Extract the (x, y) coordinate from the center of the cell holding the provided text.  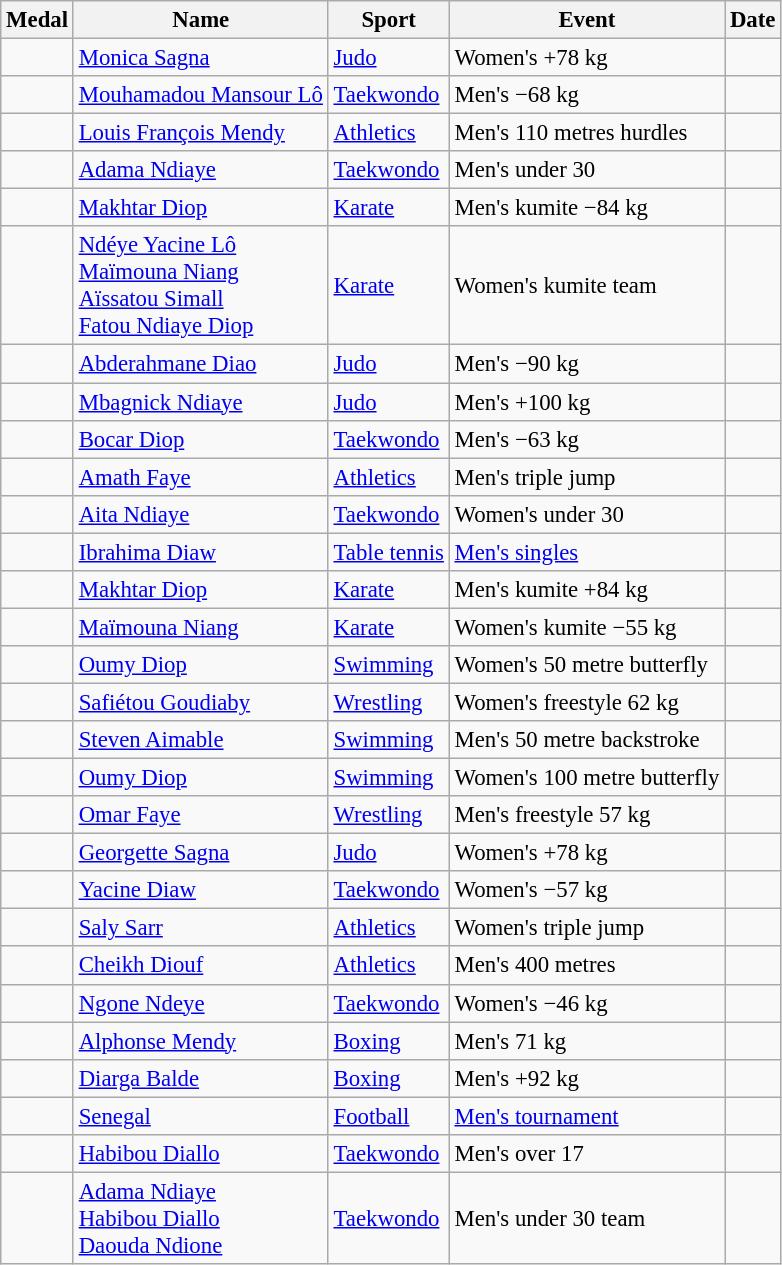
Mouhamadou Mansour Lô (200, 95)
Men's +100 kg (586, 402)
Women's kumite team (586, 286)
Bocar Diop (200, 439)
Men's singles (586, 552)
Men's over 17 (586, 1154)
Abderahmane Diao (200, 364)
Diarga Balde (200, 1078)
Men's +92 kg (586, 1078)
Adama NdiayeHabibou DialloDaouda Ndione (200, 1218)
Men's freestyle 57 kg (586, 815)
Table tennis (388, 552)
Steven Aimable (200, 740)
Men's 400 metres (586, 966)
Men's under 30 (586, 170)
Women's freestyle 62 kg (586, 702)
Medal (38, 20)
Maïmouna Niang (200, 627)
Men's 110 metres hurdles (586, 133)
Men's 71 kg (586, 1041)
Monica Sagna (200, 58)
Ndéye Yacine LôMaïmouna NiangAïssatou SimallFatou Ndiaye Diop (200, 286)
Men's kumite +84 kg (586, 590)
Women's −46 kg (586, 1003)
Omar Faye (200, 815)
Yacine Diaw (200, 890)
Senegal (200, 1116)
Men's −90 kg (586, 364)
Men's 50 metre backstroke (586, 740)
Men's tournament (586, 1116)
Alphonse Mendy (200, 1041)
Mbagnick Ndiaye (200, 402)
Saly Sarr (200, 928)
Aita Ndiaye (200, 514)
Men's triple jump (586, 477)
Men's under 30 team (586, 1218)
Women's kumite −55 kg (586, 627)
Women's under 30 (586, 514)
Men's kumite −84 kg (586, 208)
Women's triple jump (586, 928)
Name (200, 20)
Louis François Mendy (200, 133)
Event (586, 20)
Date (753, 20)
Habibou Diallo (200, 1154)
Adama Ndiaye (200, 170)
Amath Faye (200, 477)
Cheikh Diouf (200, 966)
Women's 100 metre butterfly (586, 778)
Men's −63 kg (586, 439)
Ibrahima Diaw (200, 552)
Women's 50 metre butterfly (586, 665)
Georgette Sagna (200, 853)
Men's −68 kg (586, 95)
Football (388, 1116)
Safiétou Goudiaby (200, 702)
Ngone Ndeye (200, 1003)
Sport (388, 20)
Women's −57 kg (586, 890)
